Extract the [x, y] coordinate from the center of the cell holding the provided text.  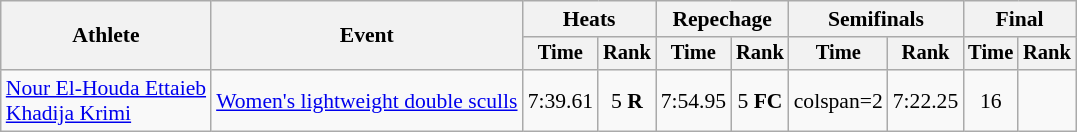
colspan=2 [838, 100]
Women's lightweight double sculls [366, 100]
5 R [627, 100]
Semifinals [876, 19]
7:54.95 [694, 100]
Event [366, 36]
5 FC [760, 100]
Final [1019, 19]
Nour El-Houda EttaiebKhadija Krimi [106, 100]
Athlete [106, 36]
16 [990, 100]
7:39.61 [560, 100]
7:22.25 [926, 100]
Heats [590, 19]
Repechage [722, 19]
